Pinpoint the cell where the given text exists, returning its [X, Y] midpoint coordinate. 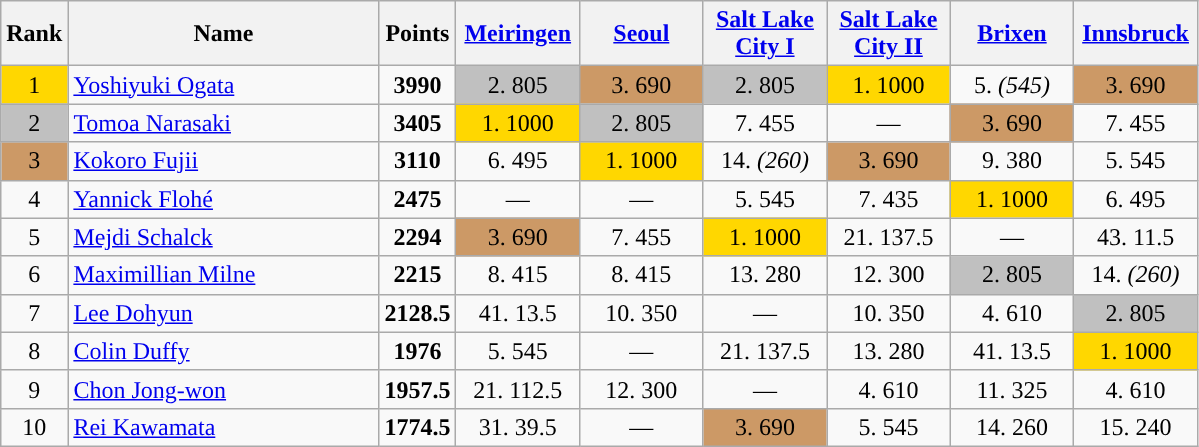
2475 [418, 199]
8 [34, 351]
10 [34, 427]
2294 [418, 237]
Meiringen [518, 34]
Innsbruck [1136, 34]
5. (545) [1012, 85]
3990 [418, 85]
2215 [418, 275]
31. 39.5 [518, 427]
Name [224, 34]
Maximillian Milne [224, 275]
Chon Jong-won [224, 389]
Salt Lake City I [765, 34]
15. 240 [1136, 427]
Seoul [642, 34]
Kokoro Fujii [224, 161]
9. 380 [1012, 161]
1 [34, 85]
21. 112.5 [518, 389]
Points [418, 34]
5 [34, 237]
Mejdi Schalck [224, 237]
Rei Kawamata [224, 427]
1976 [418, 351]
14. 260 [1012, 427]
6 [34, 275]
Brixen [1012, 34]
3405 [418, 123]
4 [34, 199]
2128.5 [418, 313]
1774.5 [418, 427]
9 [34, 389]
11. 325 [1012, 389]
7. 435 [889, 199]
Tomoa Narasaki [224, 123]
Colin Duffy [224, 351]
3 [34, 161]
43. 11.5 [1136, 237]
Lee Dohyun [224, 313]
Yoshiyuki Ogata [224, 85]
3110 [418, 161]
Rank [34, 34]
Salt Lake City II [889, 34]
1957.5 [418, 389]
7 [34, 313]
2 [34, 123]
Yannick Flohé [224, 199]
